Identify which cell holds the provided text, then report its [x, y] central coordinate. 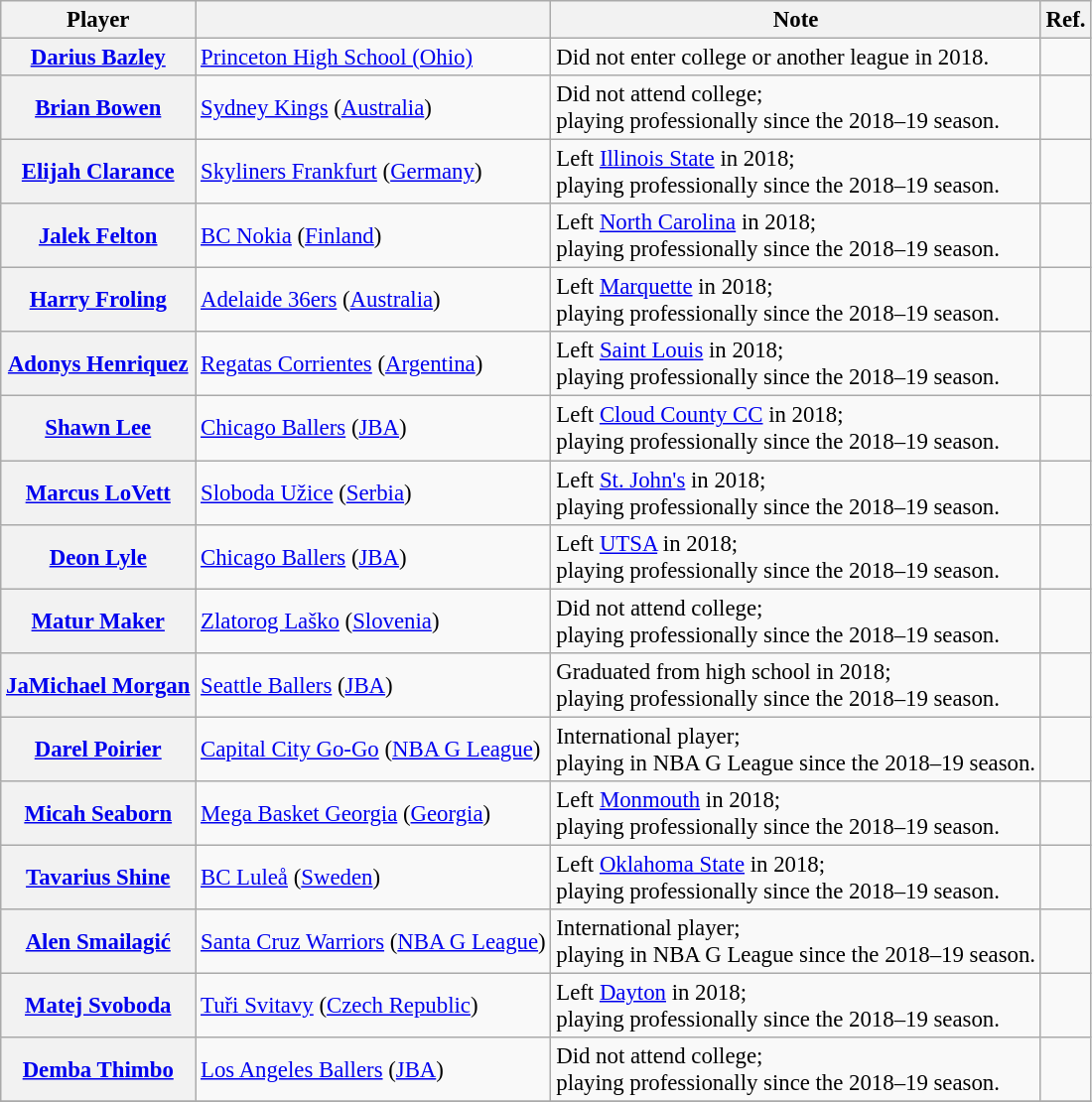
Player [98, 20]
Sloboda Užice (Serbia) [373, 492]
JaMichael Morgan [98, 685]
Adonys Henriquez [98, 363]
Left Saint Louis in 2018;playing professionally since the 2018–19 season. [796, 363]
Darius Bazley [98, 58]
Graduated from high school in 2018;playing professionally since the 2018–19 season. [796, 685]
Matur Maker [98, 621]
Brian Bowen [98, 107]
Left Cloud County CC in 2018;playing professionally since the 2018–19 season. [796, 429]
Santa Cruz Warriors (NBA G League) [373, 941]
Mega Basket Georgia (Georgia) [373, 814]
Did not enter college or another league in 2018. [796, 58]
Shawn Lee [98, 429]
Tuři Svitavy (Czech Republic) [373, 1005]
Princeton High School (Ohio) [373, 58]
Darel Poirier [98, 749]
Left Illinois State in 2018;playing professionally since the 2018–19 season. [796, 173]
Left St. John's in 2018;playing professionally since the 2018–19 season. [796, 492]
Ref. [1065, 20]
Harry Froling [98, 300]
Elijah Clarance [98, 173]
Skyliners Frankfurt (Germany) [373, 173]
Sydney Kings (Australia) [373, 107]
Zlatorog Laško (Slovenia) [373, 621]
Los Angeles Ballers (JBA) [373, 1070]
Capital City Go-Go (NBA G League) [373, 749]
Regatas Corrientes (Argentina) [373, 363]
Jalek Felton [98, 236]
Left Marquette in 2018;playing professionally since the 2018–19 season. [796, 300]
Left UTSA in 2018;playing professionally since the 2018–19 season. [796, 556]
Alen Smailagić [98, 941]
Deon Lyle [98, 556]
Marcus LoVett [98, 492]
Left Monmouth in 2018;playing professionally since the 2018–19 season. [796, 814]
Left North Carolina in 2018;playing professionally since the 2018–19 season. [796, 236]
Matej Svoboda [98, 1005]
Tavarius Shine [98, 878]
BC Nokia (Finland) [373, 236]
Micah Seaborn [98, 814]
BC Luleå (Sweden) [373, 878]
Left Oklahoma State in 2018;playing professionally since the 2018–19 season. [796, 878]
Left Dayton in 2018;playing professionally since the 2018–19 season. [796, 1005]
Demba Thimbo [98, 1070]
Note [796, 20]
Seattle Ballers (JBA) [373, 685]
Adelaide 36ers (Australia) [373, 300]
